Provide the [x, y] coordinate of the cell's center where the given text is located.  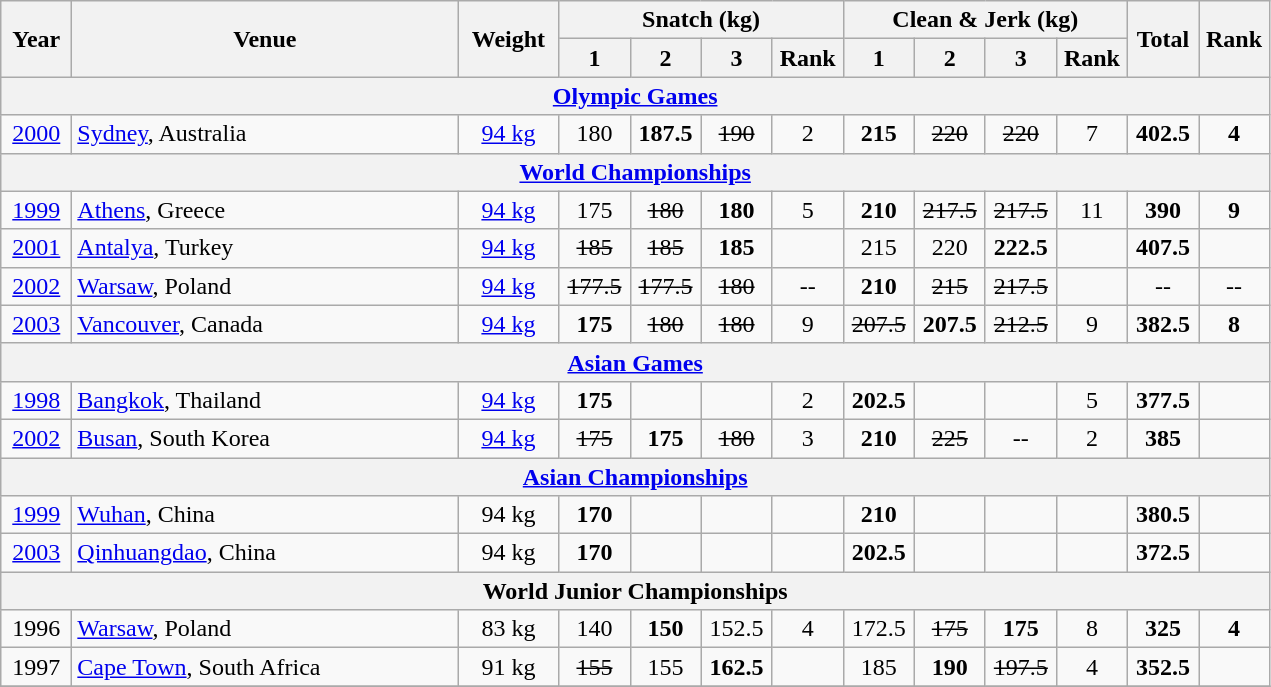
Qinhuangdao, China [265, 553]
2001 [36, 248]
140 [594, 629]
407.5 [1162, 248]
197.5 [1020, 667]
Antalya, Turkey [265, 248]
222.5 [1020, 248]
7 [1092, 134]
225 [950, 438]
402.5 [1162, 134]
Athens, Greece [265, 210]
Weight [508, 39]
Cape Town, South Africa [265, 667]
172.5 [878, 629]
2000 [36, 134]
Snatch (kg) [701, 20]
Bangkok, Thailand [265, 400]
372.5 [1162, 553]
Asian Games [636, 362]
World Championships [636, 172]
83 kg [508, 629]
162.5 [736, 667]
Asian Championships [636, 477]
Olympic Games [636, 96]
352.5 [1162, 667]
11 [1092, 210]
Sydney, Australia [265, 134]
Year [36, 39]
Vancouver, Canada [265, 324]
382.5 [1162, 324]
377.5 [1162, 400]
390 [1162, 210]
187.5 [666, 134]
152.5 [736, 629]
91 kg [508, 667]
Busan, South Korea [265, 438]
Venue [265, 39]
212.5 [1020, 324]
Wuhan, China [265, 515]
1998 [36, 400]
150 [666, 629]
385 [1162, 438]
Clean & Jerk (kg) [985, 20]
325 [1162, 629]
World Junior Championships [636, 591]
380.5 [1162, 515]
1997 [36, 667]
1996 [36, 629]
Total [1162, 39]
